Extract the (x, y) coordinate from the center of the cell holding the provided text.  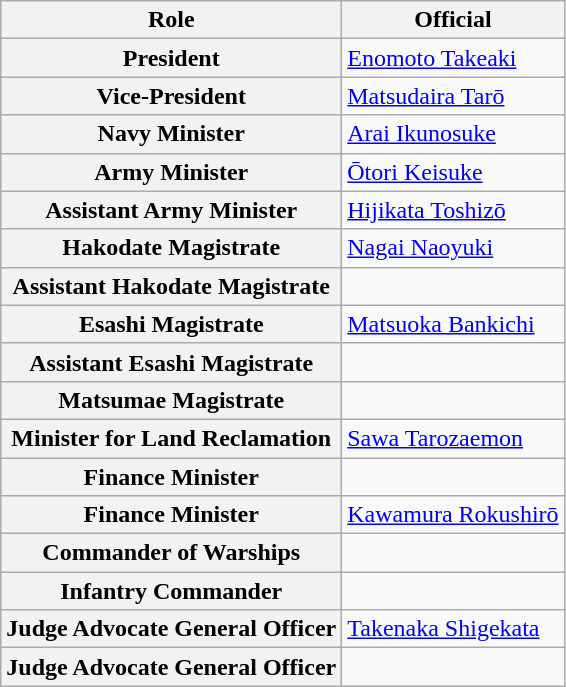
Assistant Esashi Magistrate (172, 362)
Kawamura Rokushirō (453, 515)
Esashi Magistrate (172, 324)
Army Minister (172, 172)
Matsudaira Tarō (453, 96)
Matsumae Magistrate (172, 400)
President (172, 58)
Hakodate Magistrate (172, 248)
Ōtori Keisuke (453, 172)
Assistant Hakodate Magistrate (172, 286)
Arai Ikunosuke (453, 134)
Assistant Army Minister (172, 210)
Minister for Land Reclamation (172, 438)
Nagai Naoyuki (453, 248)
Infantry Commander (172, 591)
Takenaka Shigekata (453, 629)
Vice-President (172, 96)
Sawa Tarozaemon (453, 438)
Matsuoka Bankichi (453, 324)
Official (453, 20)
Commander of Warships (172, 553)
Hijikata Toshizō (453, 210)
Role (172, 20)
Enomoto Takeaki (453, 58)
Navy Minister (172, 134)
